Search for the cell housing the specified text and yield its (X, Y) center coordinate. 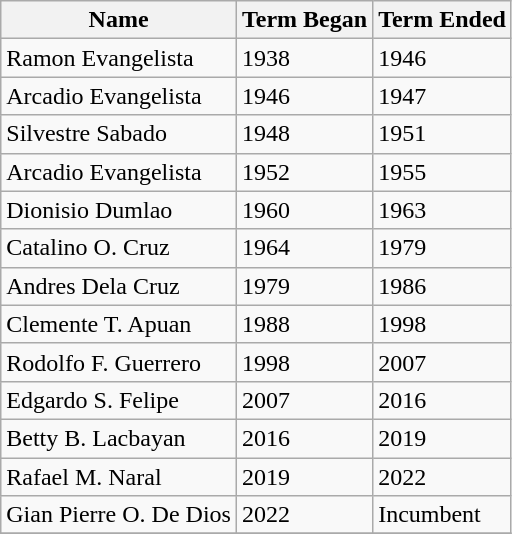
1952 (304, 172)
Rafael M. Naral (119, 477)
Betty B. Lacbayan (119, 438)
Rodolfo F. Guerrero (119, 362)
Silvestre Sabado (119, 134)
Andres Dela Cruz (119, 286)
1938 (304, 58)
Gian Pierre O. De Dios (119, 515)
1948 (304, 134)
Term Ended (442, 20)
1963 (442, 210)
Clemente T. Apuan (119, 324)
Ramon Evangelista (119, 58)
Name (119, 20)
Edgardo S. Felipe (119, 400)
1947 (442, 96)
1986 (442, 286)
Dionisio Dumlao (119, 210)
1964 (304, 248)
Incumbent (442, 515)
1988 (304, 324)
1955 (442, 172)
Catalino O. Cruz (119, 248)
1960 (304, 210)
1951 (442, 134)
Term Began (304, 20)
